Determine the [X, Y] coordinate at the center of the cell enclosing the given text.  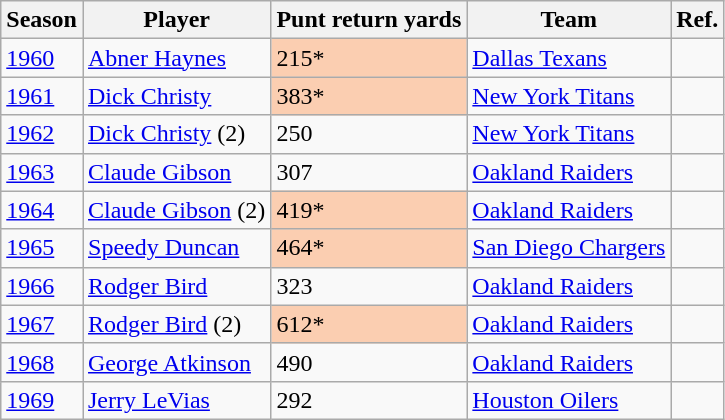
490 [369, 362]
Dick Christy (2) [176, 134]
Abner Haynes [176, 58]
250 [369, 134]
Jerry LeVias [176, 400]
Ref. [698, 20]
1969 [42, 400]
Rodger Bird (2) [176, 324]
Speedy Duncan [176, 248]
Season [42, 20]
215* [369, 58]
1961 [42, 96]
Team [569, 20]
1962 [42, 134]
Claude Gibson [176, 172]
Rodger Bird [176, 286]
Player [176, 20]
Punt return yards [369, 20]
1965 [42, 248]
George Atkinson [176, 362]
307 [369, 172]
1967 [42, 324]
323 [369, 286]
1966 [42, 286]
612* [369, 324]
383* [369, 96]
San Diego Chargers [569, 248]
Claude Gibson (2) [176, 210]
419* [369, 210]
292 [369, 400]
1964 [42, 210]
Houston Oilers [569, 400]
464* [369, 248]
1968 [42, 362]
Dick Christy [176, 96]
Dallas Texans [569, 58]
1960 [42, 58]
1963 [42, 172]
